Extract the (X, Y) coordinate from the center of the cell holding the provided text.  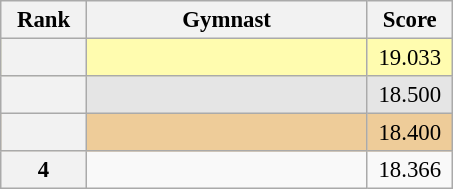
18.400 (410, 133)
Score (410, 20)
Rank (44, 20)
18.366 (410, 170)
4 (44, 170)
Gymnast (226, 20)
19.033 (410, 58)
18.500 (410, 95)
